Determine the (x, y) coordinate at the center of the cell enclosing the given text.  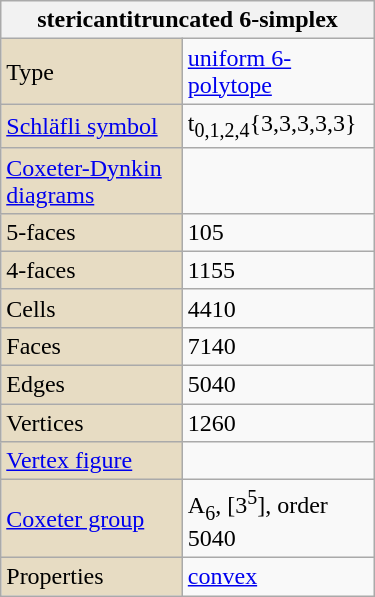
Schläfli symbol (92, 126)
stericantitruncated 6-simplex (188, 20)
uniform 6-polytope (278, 72)
1155 (278, 270)
convex (278, 577)
1260 (278, 423)
Faces (92, 346)
Coxeter-Dynkin diagrams (92, 180)
5-faces (92, 232)
Cells (92, 308)
Edges (92, 385)
5040 (278, 385)
Vertex figure (92, 461)
4410 (278, 308)
Type (92, 72)
t0,1,2,4{3,3,3,3,3} (278, 126)
A6, [35], order 5040 (278, 519)
Coxeter group (92, 519)
7140 (278, 346)
Properties (92, 577)
105 (278, 232)
Vertices (92, 423)
4-faces (92, 270)
